Detect which cell encompasses the target text, then output its (X, Y) center coordinate. 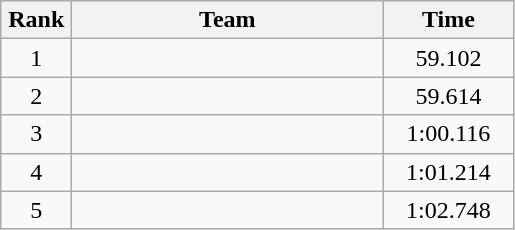
Rank (36, 20)
1:02.748 (448, 210)
Team (228, 20)
1:00.116 (448, 134)
2 (36, 96)
5 (36, 210)
59.102 (448, 58)
1 (36, 58)
3 (36, 134)
59.614 (448, 96)
4 (36, 172)
Time (448, 20)
1:01.214 (448, 172)
